Identify which cell holds the provided text, then report its [x, y] central coordinate. 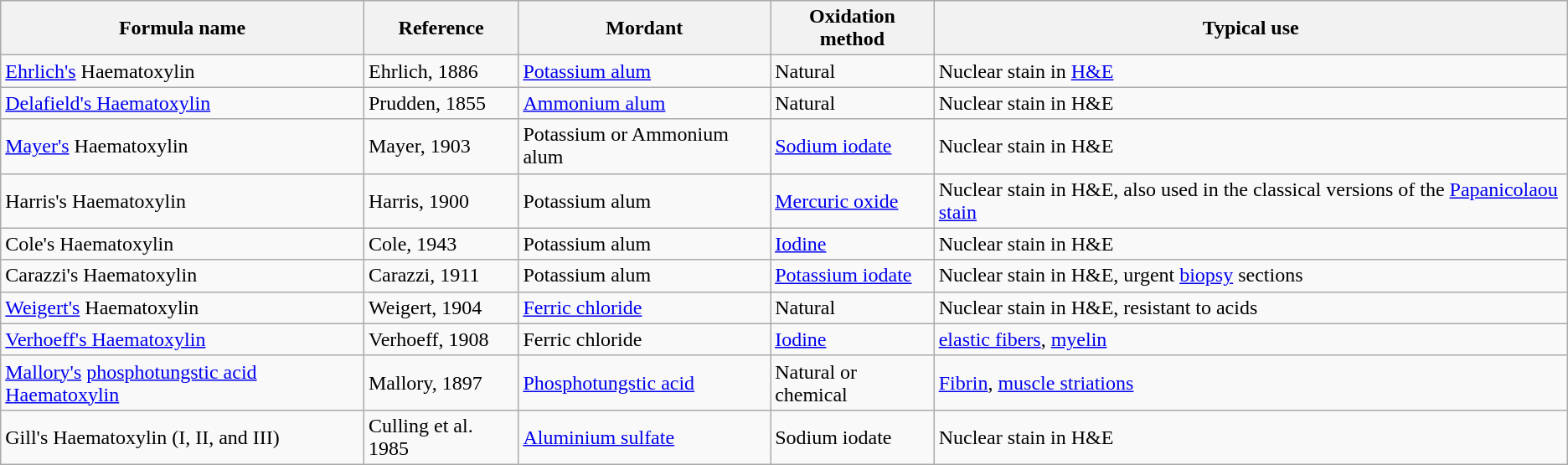
Fibrin, muscle striations [1251, 382]
Carazzi, 1911 [441, 276]
Weigert, 1904 [441, 307]
Verhoeff's Haematoxylin [183, 339]
Natural or chemical [853, 382]
Mayer's Haematoxylin [183, 146]
Mallory, 1897 [441, 382]
Delafield's Haematoxylin [183, 103]
Aluminium sulfate [645, 437]
Carazzi's Haematoxylin [183, 276]
Ehrlich, 1886 [441, 71]
Phosphotungstic acid [645, 382]
Cole, 1943 [441, 244]
Mercuric oxide [853, 201]
Prudden, 1855 [441, 103]
Ehrlich's Haematoxylin [183, 71]
Potassium or Ammonium alum [645, 146]
Reference [441, 28]
Mayer, 1903 [441, 146]
Culling et al. 1985 [441, 437]
Mallory's phosphotungstic acid Haematoxylin [183, 382]
Ammonium alum [645, 103]
Typical use [1251, 28]
Gill's Haematoxylin (I, II, and III) [183, 437]
Nuclear stain in H&E, also used in the classical versions of the Papanicolaou stain [1251, 201]
Oxidation method [853, 28]
Cole's Haematoxylin [183, 244]
elastic fibers, myelin [1251, 339]
Verhoeff, 1908 [441, 339]
Harris's Haematoxylin [183, 201]
Harris, 1900 [441, 201]
Nuclear stain in H&E, urgent biopsy sections [1251, 276]
Nuclear stain in H&E, resistant to acids [1251, 307]
Formula name [183, 28]
Mordant [645, 28]
Weigert's Haematoxylin [183, 307]
Potassium iodate [853, 276]
